Find where the given text appears and provide that cell's center as [x, y] coordinate. 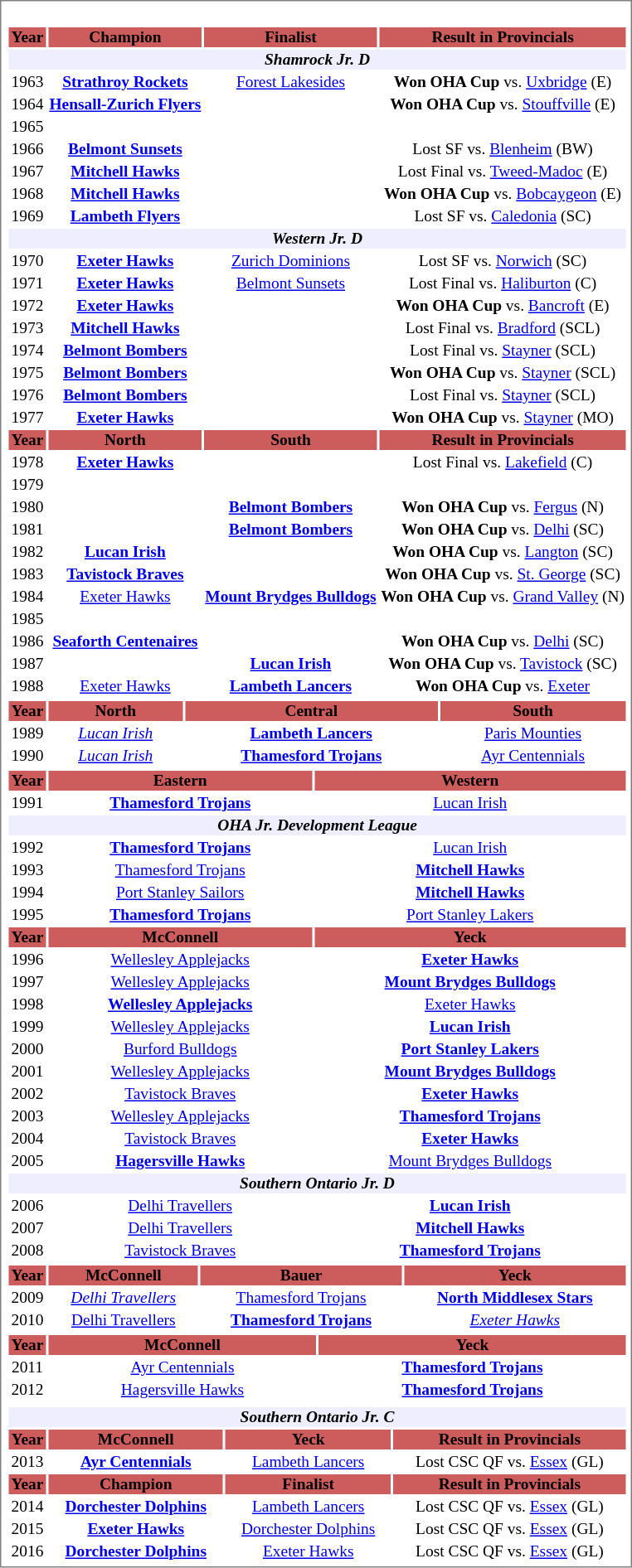
2007 [27, 1228]
2004 [27, 1139]
Port Stanley Sailors [179, 893]
Lambeth Flyers [124, 216]
2000 [27, 1049]
1971 [27, 283]
1968 [27, 194]
2006 [27, 1206]
1966 [27, 149]
1964 [27, 104]
Zurich Dominions [290, 261]
1967 [27, 172]
1963 [27, 82]
Lost SF vs. Blenheim (BW) [503, 149]
1996 [27, 960]
1981 [27, 530]
Won OHA Cup vs. St. George (SC) [503, 574]
Hensall-Zurich Flyers [124, 104]
Southern Ontario Jr. C [317, 1417]
1992 [27, 848]
1994 [27, 893]
1973 [27, 328]
Won OHA Cup vs. Bancroft (E) [503, 306]
1988 [27, 686]
2012 [27, 1390]
Western Jr. D [317, 239]
2001 [27, 1072]
Central [312, 711]
2008 [27, 1251]
1974 [27, 351]
1969 [27, 216]
1975 [27, 373]
1989 [27, 733]
Won OHA Cup vs. Uxbridge (E) [503, 82]
1998 [27, 1004]
1983 [27, 574]
1970 [27, 261]
Southern Ontario Jr. D [317, 1183]
Won OHA Cup vs. Stayner (SCL) [503, 373]
Eastern [179, 781]
1980 [27, 507]
Won OHA Cup vs. Stayner (MO) [503, 418]
2011 [27, 1367]
2014 [27, 1507]
1995 [27, 915]
Lost Final vs. Bradford (SCL) [503, 328]
1986 [27, 641]
1987 [27, 664]
1982 [27, 552]
Won OHA Cup vs. Fergus (N) [503, 507]
2003 [27, 1116]
Bauer [301, 1275]
1976 [27, 395]
1972 [27, 306]
Lost Final vs. Lakefield (C) [503, 462]
Seaforth Centenaires [124, 641]
Shamrock Jr. D [317, 60]
1965 [27, 127]
Won OHA Cup vs. Bobcaygeon (E) [503, 194]
Won OHA Cup vs. Grand Valley (N) [503, 597]
2016 [27, 1551]
Lost Final vs. Tweed-Madoc (E) [503, 172]
1979 [27, 485]
1993 [27, 870]
Won OHA Cup vs. Exeter [503, 686]
Won OHA Cup vs. Langton (SC) [503, 552]
Western [470, 781]
Won OHA Cup vs. Tavistock (SC) [503, 664]
1978 [27, 462]
2005 [27, 1161]
1990 [27, 756]
2010 [27, 1320]
2013 [27, 1462]
Lost Final vs. Haliburton (C) [503, 283]
1999 [27, 1027]
Won OHA Cup vs. Stouffville (E) [503, 104]
1977 [27, 418]
OHA Jr. Development League [317, 825]
Lost SF vs. Norwich (SC) [503, 261]
Lost SF vs. Caledonia (SC) [503, 216]
1997 [27, 982]
Burford Bulldogs [179, 1049]
1984 [27, 597]
2002 [27, 1094]
1991 [27, 803]
Forest Lakesides [290, 82]
2009 [27, 1298]
Paris Mounties [533, 733]
1985 [27, 619]
Strathroy Rockets [124, 82]
2015 [27, 1529]
North Middlesex Stars [514, 1298]
